Determine the (x, y) coordinate at the center of the cell enclosing the given text.  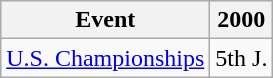
5th J. (242, 58)
U.S. Championships (106, 58)
Event (106, 20)
2000 (242, 20)
